Determine the [X, Y] coordinate at the center of the cell enclosing the given text.  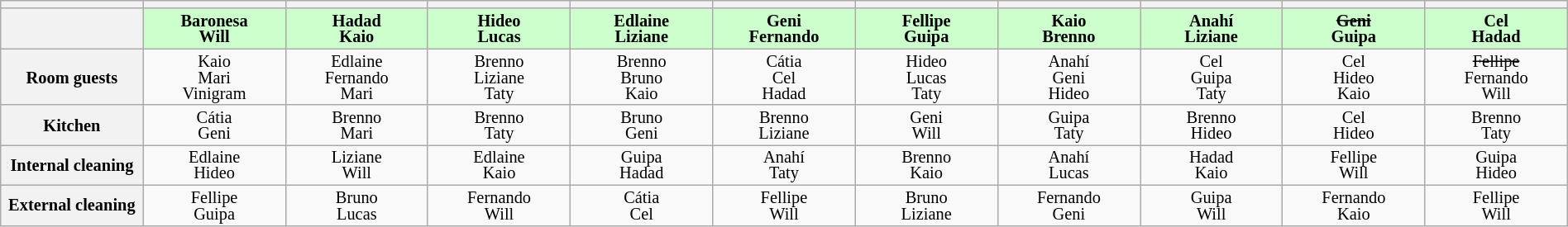
GeniFernando [784, 28]
GuipaHideo [1496, 165]
CelGuipaTaty [1211, 77]
EdlaineHideo [214, 165]
BaronesaWill [214, 28]
AnahíTaty [784, 165]
BrunoLiziane [926, 205]
GuipaWill [1211, 205]
FernandoGeni [1068, 205]
BrunoLucas [356, 205]
KaioBrenno [1068, 28]
BrennoLizianeTaty [499, 77]
EdlaineKaio [499, 165]
EdlaineFernandoMari [356, 77]
CelHideo [1354, 125]
HideoLucasTaty [926, 77]
AnahíLucas [1068, 165]
Room guests [72, 77]
AnahíGeniHideo [1068, 77]
CelHideoKaio [1354, 77]
CátiaCelHadad [784, 77]
Internal cleaning [72, 165]
AnahíLiziane [1211, 28]
BrennoMari [356, 125]
GuipaTaty [1068, 125]
LizianeWill [356, 165]
BrennoHideo [1211, 125]
BrennoKaio [926, 165]
KaioMariVinigram [214, 77]
CelHadad [1496, 28]
Kitchen [72, 125]
HideoLucas [499, 28]
BrennoBrunoKaio [642, 77]
External cleaning [72, 205]
GeniGuipa [1354, 28]
CátiaCel [642, 205]
GeniWill [926, 125]
BrennoLiziane [784, 125]
BrunoGeni [642, 125]
EdlaineLiziane [642, 28]
FellipeFernandoWill [1496, 77]
CátiaGeni [214, 125]
GuipaHadad [642, 165]
FernandoWill [499, 205]
FernandoKaio [1354, 205]
